From the cell containing the given text, extract its center point as (X, Y) coordinate. 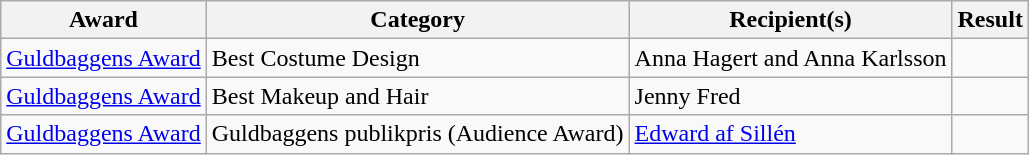
Recipient(s) (790, 20)
Edward af Sillén (790, 134)
Anna Hagert and Anna Karlsson (790, 58)
Category (418, 20)
Jenny Fred (790, 96)
Result (990, 20)
Award (104, 20)
Best Makeup and Hair (418, 96)
Best Costume Design (418, 58)
Guldbaggens publikpris (Audience Award) (418, 134)
